Locate the cell with the specified text and output its [X, Y] center coordinate. 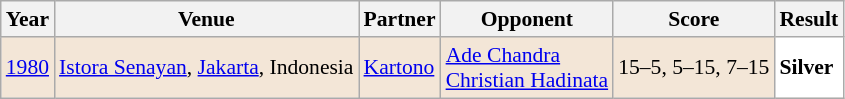
1980 [28, 68]
15–5, 5–15, 7–15 [694, 68]
Kartono [400, 68]
Partner [400, 19]
Venue [206, 19]
Opponent [528, 19]
Istora Senayan, Jakarta, Indonesia [206, 68]
Ade Chandra Christian Hadinata [528, 68]
Year [28, 19]
Score [694, 19]
Silver [808, 68]
Result [808, 19]
